Extract the [X, Y] coordinate from the center of the cell holding the provided text.  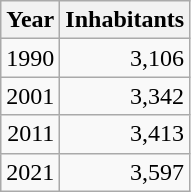
1990 [30, 58]
3,106 [125, 58]
2011 [30, 134]
Inhabitants [125, 20]
2021 [30, 172]
2001 [30, 96]
3,342 [125, 96]
Year [30, 20]
3,597 [125, 172]
3,413 [125, 134]
